Locate the cell with the specified text and output its (X, Y) center coordinate. 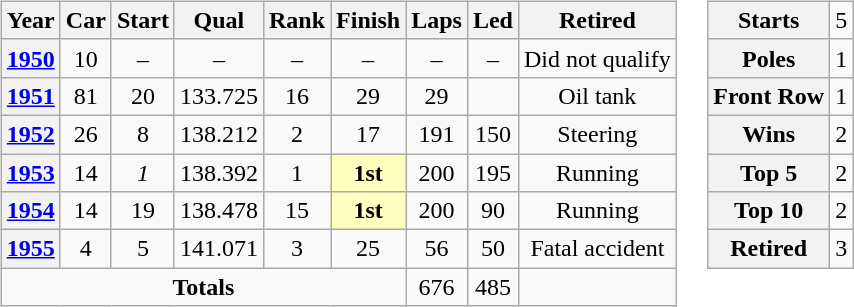
8 (142, 134)
Poles (769, 58)
Totals (203, 287)
Starts (769, 20)
138.212 (218, 134)
Car (86, 20)
Qual (218, 20)
Did not qualify (597, 58)
Fatal accident (597, 249)
17 (368, 134)
26 (86, 134)
195 (492, 173)
Led (492, 20)
1950 (30, 58)
81 (86, 96)
25 (368, 249)
90 (492, 211)
485 (492, 287)
56 (437, 249)
Front Row (769, 96)
1951 (30, 96)
Start (142, 20)
15 (296, 211)
138.478 (218, 211)
10 (86, 58)
50 (492, 249)
4 (86, 249)
133.725 (218, 96)
191 (437, 134)
Finish (368, 20)
676 (437, 287)
1952 (30, 134)
16 (296, 96)
Top 10 (769, 211)
Oil tank (597, 96)
Laps (437, 20)
19 (142, 211)
1953 (30, 173)
138.392 (218, 173)
Top 5 (769, 173)
1954 (30, 211)
141.071 (218, 249)
Wins (769, 134)
Year (30, 20)
150 (492, 134)
Rank (296, 20)
1955 (30, 249)
Steering (597, 134)
20 (142, 96)
